Return [x, y] of the center of cell containing provided text 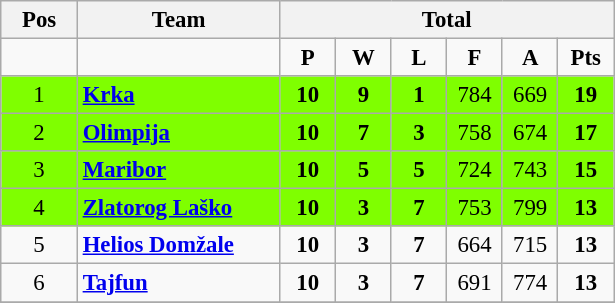
664 [475, 245]
15 [586, 170]
W [364, 58]
17 [586, 133]
691 [475, 283]
743 [530, 170]
9 [364, 95]
Pos [40, 20]
Maribor [178, 170]
F [475, 58]
724 [475, 170]
Pts [586, 58]
Tajfun [178, 283]
4 [40, 208]
Zlatorog Laško [178, 208]
P [308, 58]
L [419, 58]
Olimpija [178, 133]
674 [530, 133]
799 [530, 208]
2 [40, 133]
784 [475, 95]
19 [586, 95]
715 [530, 245]
758 [475, 133]
A [530, 58]
Team [178, 20]
774 [530, 283]
Krka [178, 95]
753 [475, 208]
6 [40, 283]
669 [530, 95]
Total [447, 20]
Helios Domžale [178, 245]
